From the cell containing the given text, extract its center point as [x, y] coordinate. 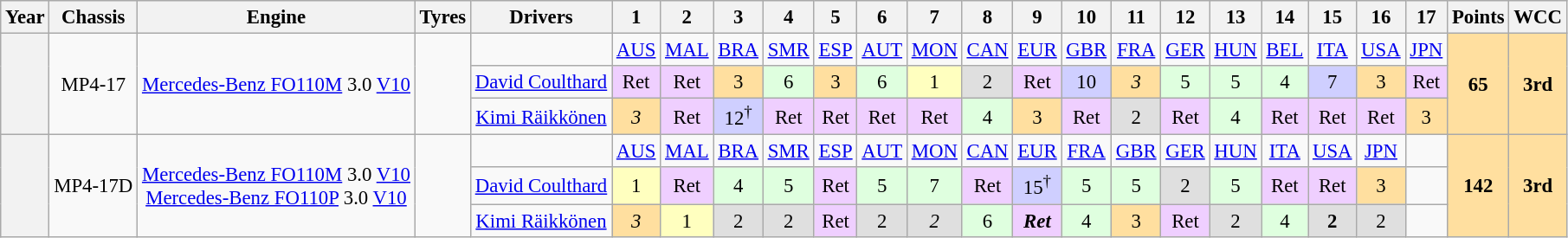
65 [1479, 85]
Chassis [94, 17]
14 [1285, 17]
BEL [1285, 50]
13 [1236, 17]
8 [987, 17]
12 [1185, 17]
12† [738, 117]
15† [1037, 186]
Mercedes-Benz FO110M 3.0 V10Mercedes-Benz FO110P 3.0 V10 [277, 185]
16 [1381, 17]
Year [25, 17]
Points [1479, 17]
11 [1136, 17]
Drivers [540, 17]
142 [1479, 185]
17 [1427, 17]
Engine [277, 17]
MP4-17 [94, 85]
15 [1332, 17]
Mercedes-Benz FO110M 3.0 V10 [277, 85]
9 [1037, 17]
MP4-17D [94, 185]
WCC [1538, 17]
Tyres [442, 17]
